Output the (X, Y) coordinate of the center of the cell containing the given text.  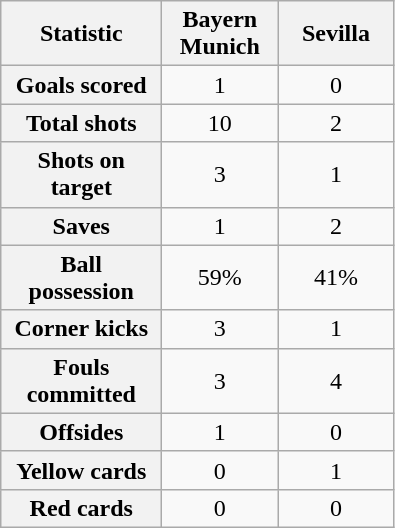
Fouls committed (82, 380)
Red cards (82, 508)
Corner kicks (82, 329)
Bayern Munich (220, 34)
Ball possession (82, 278)
Sevilla (336, 34)
Goals scored (82, 85)
10 (220, 123)
Shots on target (82, 174)
41% (336, 278)
Yellow cards (82, 470)
4 (336, 380)
Offsides (82, 432)
Saves (82, 226)
59% (220, 278)
Total shots (82, 123)
Statistic (82, 34)
